Identify which cell holds the provided text, then report its (X, Y) central coordinate. 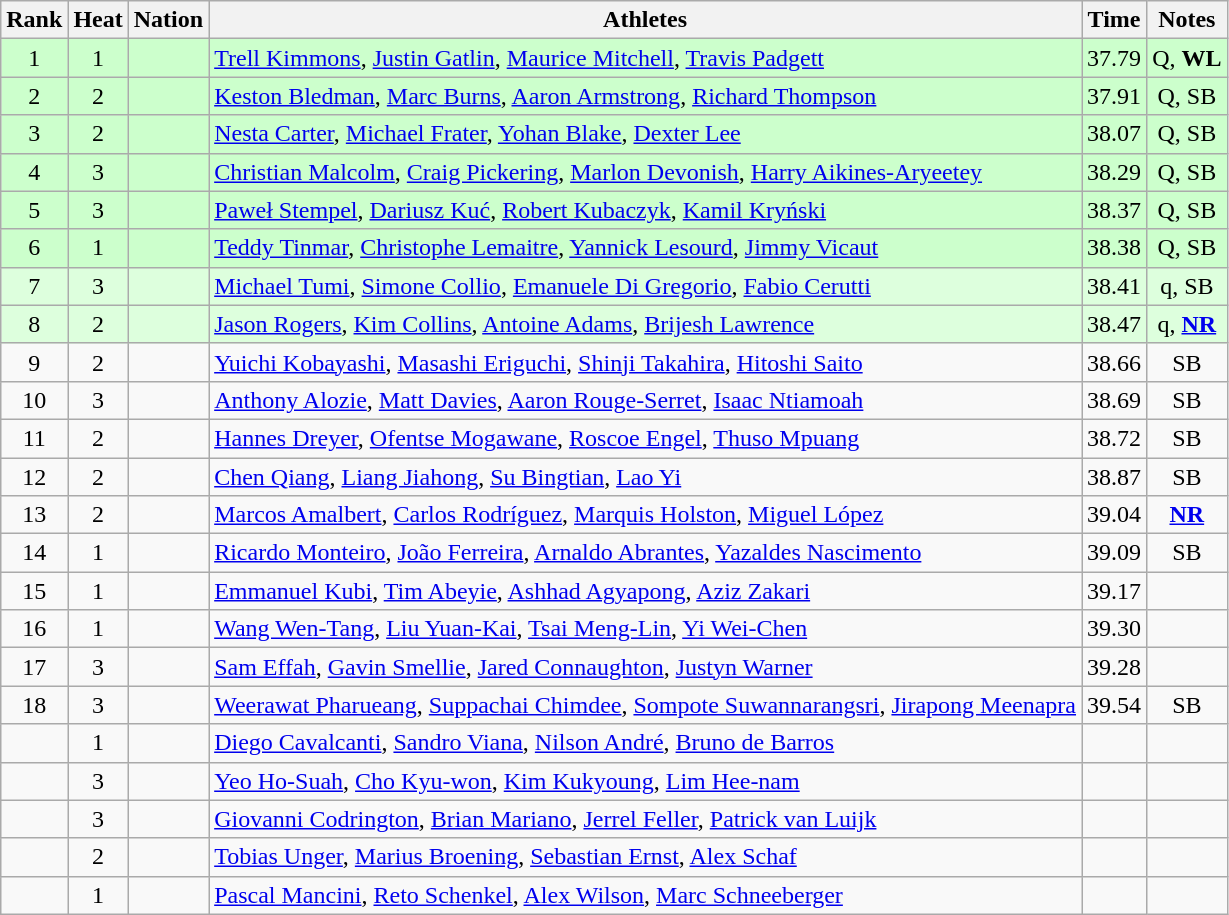
38.87 (1114, 477)
Yeo Ho-Suah, Cho Kyu-won, Kim Kukyoung, Lim Hee-nam (646, 781)
39.30 (1114, 629)
38.07 (1114, 134)
Michael Tumi, Simone Collio, Emanuele Di Gregorio, Fabio Cerutti (646, 286)
Nesta Carter, Michael Frater, Yohan Blake, Dexter Lee (646, 134)
10 (34, 400)
Paweł Stempel, Dariusz Kuć, Robert Kubaczyk, Kamil Kryński (646, 210)
38.72 (1114, 438)
38.38 (1114, 248)
38.47 (1114, 324)
38.29 (1114, 172)
Rank (34, 20)
Anthony Alozie, Matt Davies, Aaron Rouge-Serret, Isaac Ntiamoah (646, 400)
Yuichi Kobayashi, Masashi Eriguchi, Shinji Takahira, Hitoshi Saito (646, 362)
q, NR (1187, 324)
39.04 (1114, 515)
37.91 (1114, 96)
39.09 (1114, 553)
7 (34, 286)
Tobias Unger, Marius Broening, Sebastian Ernst, Alex Schaf (646, 857)
39.17 (1114, 591)
17 (34, 667)
Hannes Dreyer, Ofentse Mogawane, Roscoe Engel, Thuso Mpuang (646, 438)
Teddy Tinmar, Christophe Lemaitre, Yannick Lesourd, Jimmy Vicaut (646, 248)
38.41 (1114, 286)
Heat (98, 20)
Sam Effah, Gavin Smellie, Jared Connaughton, Justyn Warner (646, 667)
37.79 (1114, 58)
11 (34, 438)
Keston Bledman, Marc Burns, Aaron Armstrong, Richard Thompson (646, 96)
Chen Qiang, Liang Jiahong, Su Bingtian, Lao Yi (646, 477)
39.28 (1114, 667)
Trell Kimmons, Justin Gatlin, Maurice Mitchell, Travis Padgett (646, 58)
Jason Rogers, Kim Collins, Antoine Adams, Brijesh Lawrence (646, 324)
9 (34, 362)
Emmanuel Kubi, Tim Abeyie, Ashhad Agyapong, Aziz Zakari (646, 591)
Time (1114, 20)
4 (34, 172)
Wang Wen-Tang, Liu Yuan-Kai, Tsai Meng-Lin, Yi Wei-Chen (646, 629)
8 (34, 324)
Athletes (646, 20)
5 (34, 210)
Notes (1187, 20)
Marcos Amalbert, Carlos Rodríguez, Marquis Holston, Miguel López (646, 515)
16 (34, 629)
NR (1187, 515)
38.66 (1114, 362)
Ricardo Monteiro, João Ferreira, Arnaldo Abrantes, Yazaldes Nascimento (646, 553)
Giovanni Codrington, Brian Mariano, Jerrel Feller, Patrick van Luijk (646, 819)
Diego Cavalcanti, Sandro Viana, Nilson André, Bruno de Barros (646, 743)
13 (34, 515)
15 (34, 591)
38.69 (1114, 400)
39.54 (1114, 705)
Q, WL (1187, 58)
Nation (168, 20)
Pascal Mancini, Reto Schenkel, Alex Wilson, Marc Schneeberger (646, 895)
18 (34, 705)
6 (34, 248)
q, SB (1187, 286)
12 (34, 477)
38.37 (1114, 210)
14 (34, 553)
Weerawat Pharueang, Suppachai Chimdee, Sompote Suwannarangsri, Jirapong Meenapra (646, 705)
Christian Malcolm, Craig Pickering, Marlon Devonish, Harry Aikines-Aryeetey (646, 172)
